Capture the cell that displays the provided text and extract its [X, Y] central coordinate. 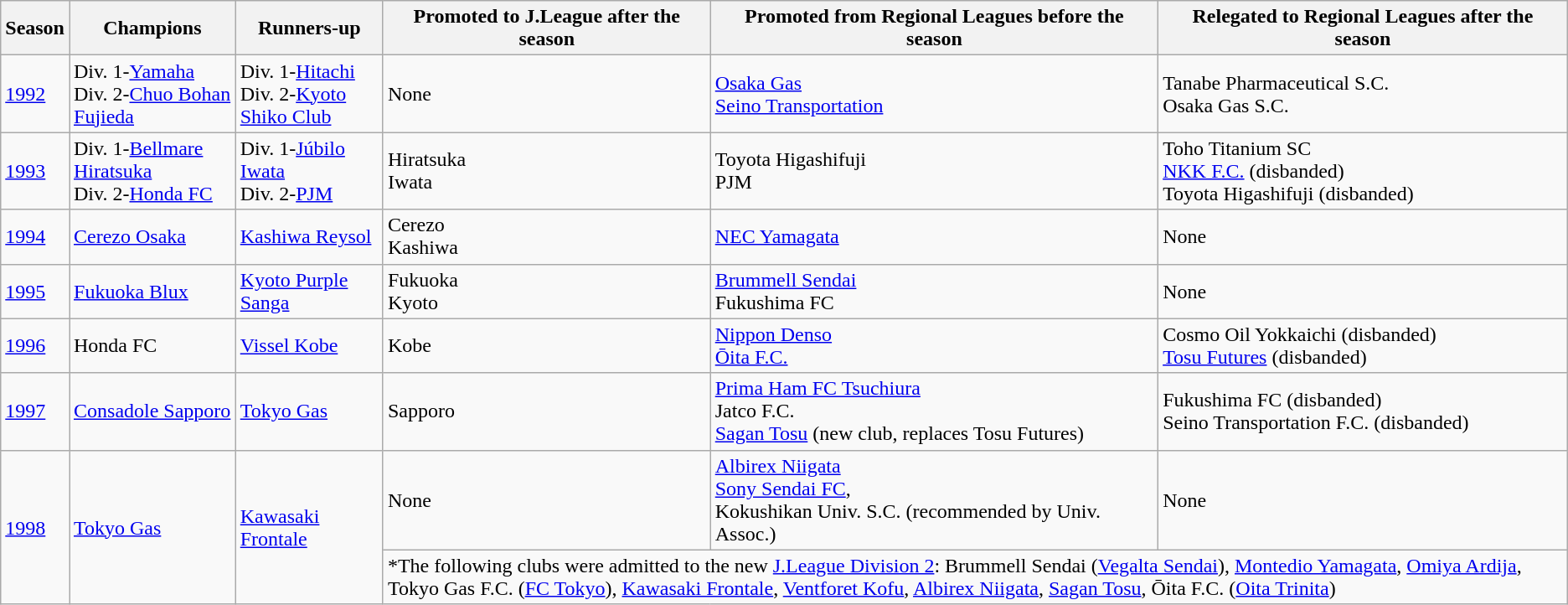
Cosmo Oil Yokkaichi (disbanded)Tosu Futures (disbanded) [1364, 345]
1998 [35, 527]
Consadole Sapporo [152, 411]
Honda FC [152, 345]
Sapporo [546, 411]
FukuokaKyoto [546, 292]
1992 [35, 94]
Promoted from Regional Leagues before the season [934, 28]
Nippon DensoŌita F.C. [934, 345]
1997 [35, 411]
Prima Ham FC TsuchiuraJatco F.C.Sagan Tosu (new club, replaces Tosu Futures) [934, 411]
Fukushima FC (disbanded)Seino Transportation F.C. (disbanded) [1364, 411]
HiratsukaIwata [546, 171]
Cerezo Osaka [152, 236]
Season [35, 28]
Kawasaki Frontale [309, 527]
1996 [35, 345]
Osaka GasSeino Transportation [934, 94]
Tanabe Pharmaceutical S.C.Osaka Gas S.C. [1364, 94]
NEC Yamagata [934, 236]
1994 [35, 236]
Albirex NiigataSony Sendai FC,Kokushikan Univ. S.C. (recommended by Univ. Assoc.) [934, 499]
Toho Titanium SCNKK F.C. (disbanded)Toyota Higashifuji (disbanded) [1364, 171]
CerezoKashiwa [546, 236]
Div. 1-Bellmare HiratsukaDiv. 2-Honda FC [152, 171]
Div. 1-YamahaDiv. 2-Chuo Bohan Fujieda [152, 94]
1993 [35, 171]
Vissel Kobe [309, 345]
Kyoto Purple Sanga [309, 292]
Brummell SendaiFukushima FC [934, 292]
Div. 1-HitachiDiv. 2-Kyoto Shiko Club [309, 94]
Kobe [546, 345]
Toyota HigashifujiPJM [934, 171]
Champions [152, 28]
Relegated to Regional Leagues after the season [1364, 28]
Kashiwa Reysol [309, 236]
1995 [35, 292]
Fukuoka Blux [152, 292]
Div. 1-Júbilo IwataDiv. 2-PJM [309, 171]
Runners-up [309, 28]
Promoted to J.League after the season [546, 28]
